Find where the given text appears and provide that cell's center as (x, y) coordinate. 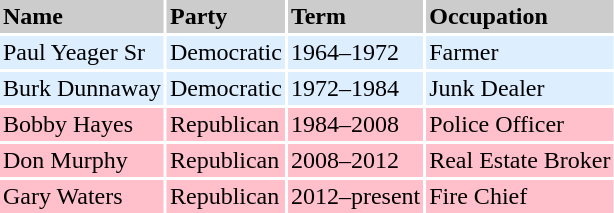
Don Murphy (82, 160)
Farmer (520, 52)
Burk Dunnaway (82, 88)
1964–1972 (356, 52)
1972–1984 (356, 88)
1984–2008 (356, 124)
2008–2012 (356, 160)
Real Estate Broker (520, 160)
Name (82, 16)
Occupation (520, 16)
Police Officer (520, 124)
Fire Chief (520, 196)
Paul Yeager Sr (82, 52)
Party (226, 16)
2012–present (356, 196)
Gary Waters (82, 196)
Bobby Hayes (82, 124)
Term (356, 16)
Junk Dealer (520, 88)
